Find where the given text appears and provide that cell's center as (x, y) coordinate. 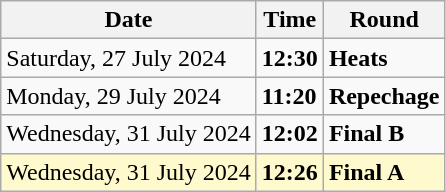
Monday, 29 July 2024 (129, 96)
12:26 (290, 172)
Heats (384, 58)
Date (129, 20)
Time (290, 20)
Saturday, 27 July 2024 (129, 58)
12:30 (290, 58)
Final A (384, 172)
12:02 (290, 134)
Round (384, 20)
Repechage (384, 96)
Final B (384, 134)
11:20 (290, 96)
